Extract the (X, Y) coordinate from the center of the cell holding the provided text.  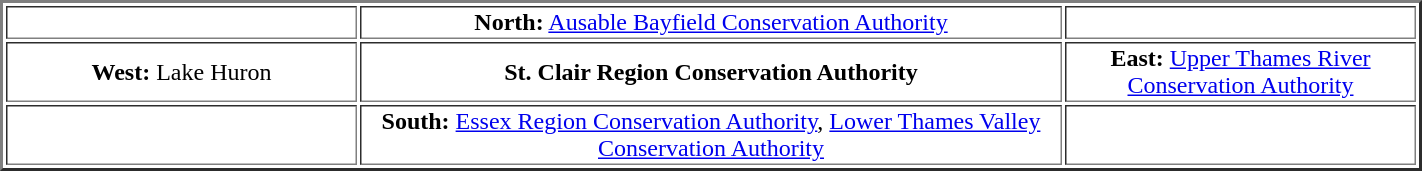
North: Ausable Bayfield Conservation Authority (711, 22)
St. Clair Region Conservation Authority (711, 72)
West: Lake Huron (182, 72)
South: Essex Region Conservation Authority, Lower Thames Valley Conservation Authority (711, 135)
East: Upper Thames River Conservation Authority (1240, 72)
